Output the (x, y) coordinate of the center of the cell containing the given text.  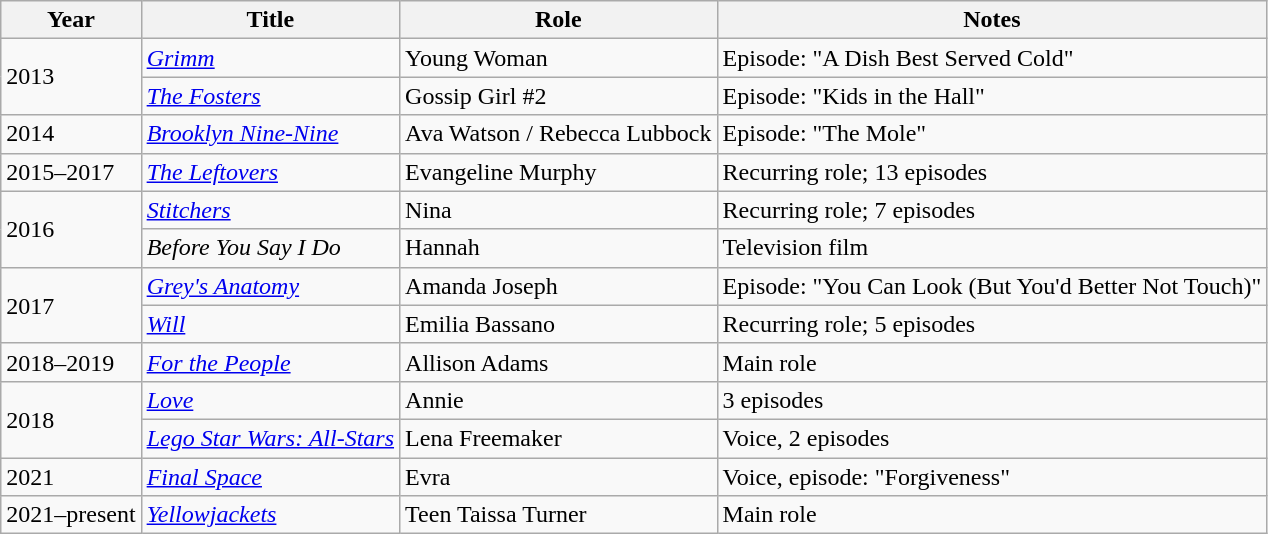
Recurring role; 7 episodes (992, 210)
Year (71, 20)
Episode: "Kids in the Hall" (992, 96)
Amanda Joseph (558, 286)
Grimm (270, 58)
2021 (71, 477)
Voice, 2 episodes (992, 438)
Recurring role; 13 episodes (992, 172)
Annie (558, 400)
Evra (558, 477)
2015–2017 (71, 172)
2014 (71, 134)
3 episodes (992, 400)
Episode: "A Dish Best Served Cold" (992, 58)
For the People (270, 362)
Before You Say I Do (270, 248)
Final Space (270, 477)
Lena Freemaker (558, 438)
Lego Star Wars: All-Stars (270, 438)
Notes (992, 20)
Hannah (558, 248)
Title (270, 20)
Grey's Anatomy (270, 286)
Episode: "You Can Look (But You'd Better Not Touch)" (992, 286)
Love (270, 400)
2013 (71, 77)
Emilia Bassano (558, 324)
Stitchers (270, 210)
Voice, episode: "Forgiveness" (992, 477)
2021–present (71, 515)
Episode: "The Mole" (992, 134)
Allison Adams (558, 362)
Role (558, 20)
2017 (71, 305)
Gossip Girl #2 (558, 96)
2016 (71, 229)
Evangeline Murphy (558, 172)
Ava Watson / Rebecca Lubbock (558, 134)
The Fosters (270, 96)
Brooklyn Nine-Nine (270, 134)
Recurring role; 5 episodes (992, 324)
Nina (558, 210)
Yellowjackets (270, 515)
The Leftovers (270, 172)
Will (270, 324)
Television film (992, 248)
2018 (71, 419)
Teen Taissa Turner (558, 515)
2018–2019 (71, 362)
Young Woman (558, 58)
